Output the [x, y] coordinate of the center of the cell containing the given text.  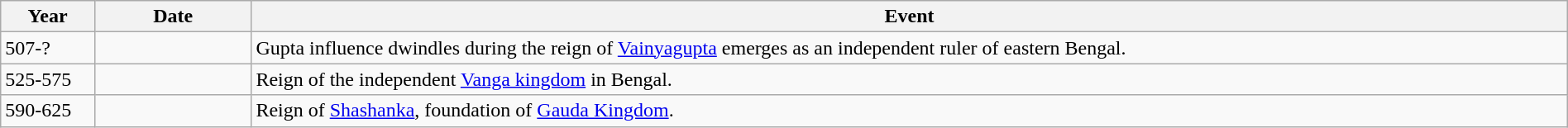
Year [48, 17]
Gupta influence dwindles during the reign of Vainyagupta emerges as an independent ruler of eastern Bengal. [910, 48]
Date [172, 17]
Reign of the independent Vanga kingdom in Bengal. [910, 79]
Reign of Shashanka, foundation of Gauda Kingdom. [910, 111]
590-625 [48, 111]
525-575 [48, 79]
Event [910, 17]
507-? [48, 48]
